Return [X, Y] of the center of cell containing provided text 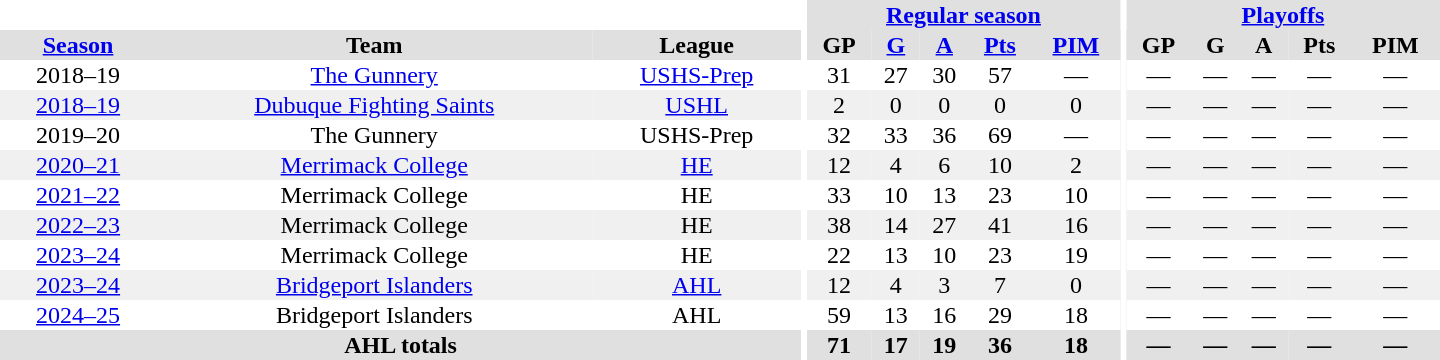
22 [838, 255]
Season [78, 45]
League [696, 45]
3 [944, 285]
30 [944, 75]
2021–22 [78, 195]
Team [374, 45]
17 [896, 345]
29 [1000, 315]
Dubuque Fighting Saints [374, 105]
Regular season [963, 15]
14 [896, 225]
69 [1000, 135]
2024–25 [78, 315]
2020–21 [78, 165]
2022–23 [78, 225]
59 [838, 315]
31 [838, 75]
Playoffs [1283, 15]
AHL totals [400, 345]
USHL [696, 105]
6 [944, 165]
7 [1000, 285]
32 [838, 135]
57 [1000, 75]
38 [838, 225]
41 [1000, 225]
2019–20 [78, 135]
71 [838, 345]
